Determine the [X, Y] coordinate at the center of the cell enclosing the given text.  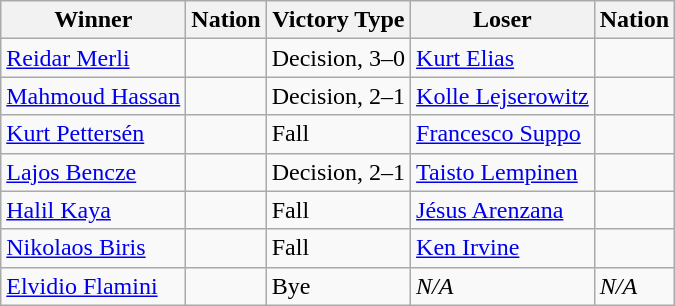
Kurt Pettersén [94, 134]
Victory Type [338, 20]
Kolle Lejserowitz [503, 96]
Decision, 3–0 [338, 58]
Lajos Bencze [94, 172]
Jésus Arenzana [503, 210]
Halil Kaya [94, 210]
Ken Irvine [503, 248]
Winner [94, 20]
Elvidio Flamini [94, 286]
Nikolaos Biris [94, 248]
Reidar Merli [94, 58]
Bye [338, 286]
Loser [503, 20]
Kurt Elias [503, 58]
Francesco Suppo [503, 134]
Mahmoud Hassan [94, 96]
Taisto Lempinen [503, 172]
